Output the [x, y] coordinate of the center of the cell containing the given text.  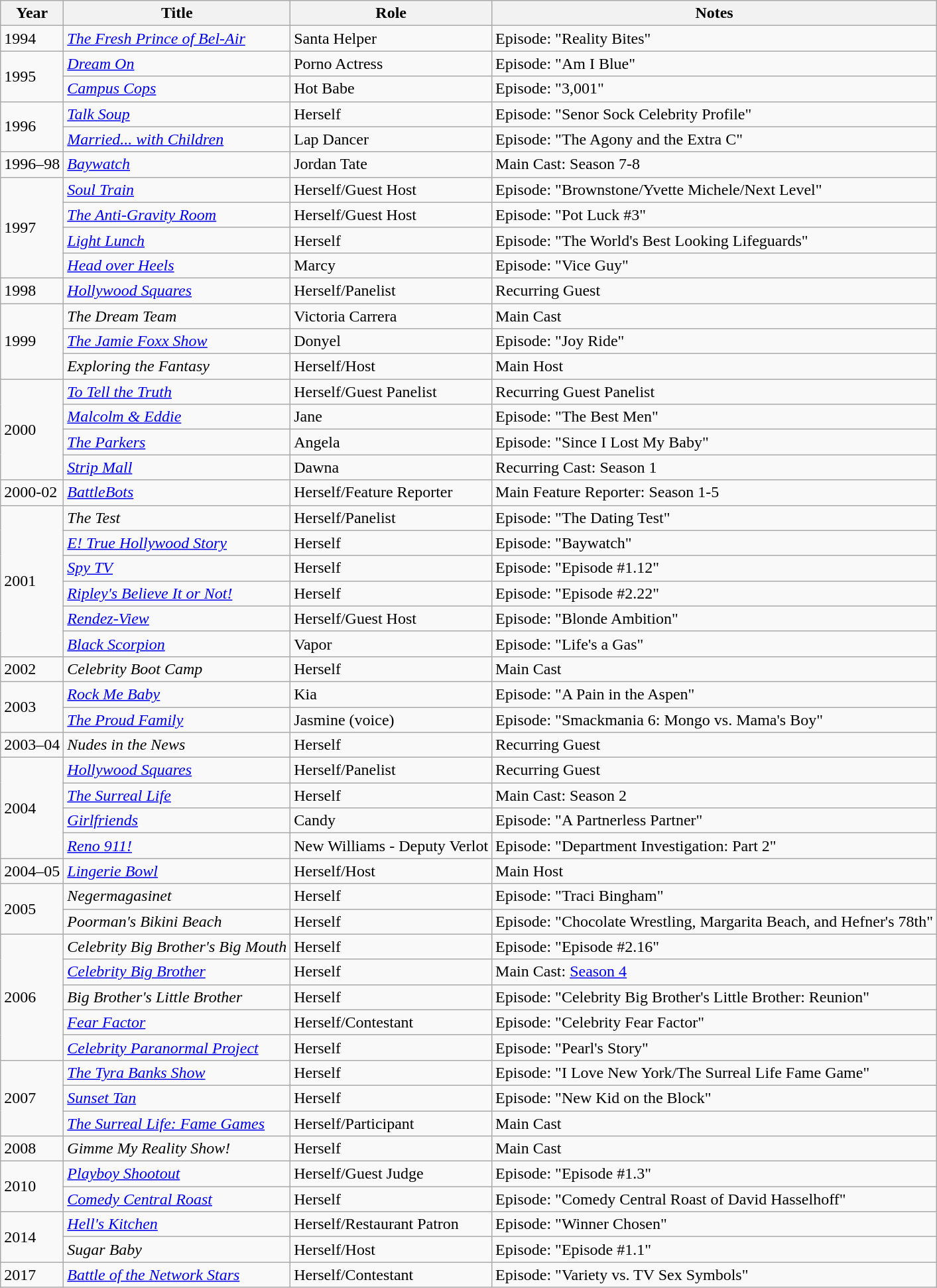
Episode: "Episode #1.1" [715, 1250]
Episode: "Pearl's Story" [715, 1047]
2007 [32, 1098]
Episode: "I Love New York/The Surreal Life Fame Game" [715, 1073]
Herself/Restaurant Patron [391, 1224]
The Proud Family [177, 719]
Dream On [177, 64]
Playboy Shootout [177, 1174]
1998 [32, 290]
Episode: "A Pain in the Aspen" [715, 694]
2008 [32, 1149]
The Fresh Prince of Bel-Air [177, 38]
Dawna [391, 467]
Jane [391, 417]
1996 [32, 127]
Notes [715, 13]
2014 [32, 1237]
Main Feature Reporter: Season 1-5 [715, 493]
Episode: "The Best Men" [715, 417]
2000-02 [32, 493]
Rendez-View [177, 618]
Episode: "Baywatch" [715, 543]
Episode: "Joy Ride" [715, 341]
Hot Babe [391, 89]
Nudes in the News [177, 745]
The Jamie Foxx Show [177, 341]
Main Cast: Season 7-8 [715, 164]
Rock Me Baby [177, 694]
Sugar Baby [177, 1250]
Celebrity Big Brother's Big Mouth [177, 947]
Episode: "Since I Lost My Baby" [715, 442]
2003–04 [32, 745]
Episode: "Brownstone/Yvette Michele/Next Level" [715, 190]
Episode: "The World's Best Looking Lifeguards" [715, 240]
Episode: "3,001" [715, 89]
The Dream Team [177, 316]
Episode: "New Kid on the Block" [715, 1098]
Negermagasinet [177, 896]
Sunset Tan [177, 1098]
Episode: "Episode #2.16" [715, 947]
2004–05 [32, 871]
Kia [391, 694]
Jasmine (voice) [391, 719]
Donyel [391, 341]
Title [177, 13]
Episode: "Vice Guy" [715, 265]
The Test [177, 518]
Porno Actress [391, 64]
1995 [32, 76]
Head over Heels [177, 265]
2004 [32, 808]
Jordan Tate [391, 164]
Episode: "Life's a Gas" [715, 644]
Vapor [391, 644]
2002 [32, 669]
Main Cast: Season 2 [715, 795]
The Parkers [177, 442]
Episode: "Episode #2.22" [715, 593]
Episode: "Department Investigation: Part 2" [715, 846]
Episode: "Episode #1.12" [715, 568]
Recurring Guest Panelist [715, 392]
Episode: "Pot Luck #3" [715, 215]
Lingerie Bowl [177, 871]
Episode: "Celebrity Big Brother's Little Brother: Reunion" [715, 997]
Herself/Participant [391, 1124]
Talk Soup [177, 114]
Episode: "Senor Sock Celebrity Profile" [715, 114]
2010 [32, 1187]
The Surreal Life: Fame Games [177, 1124]
1997 [32, 227]
Santa Helper [391, 38]
Episode: "Chocolate Wrestling, Margarita Beach, and Hefner's 78th" [715, 921]
The Anti-Gravity Room [177, 215]
Soul Train [177, 190]
Year [32, 13]
Episode: "Variety vs. TV Sex Symbols" [715, 1275]
Episode: "A Partnerless Partner" [715, 821]
2006 [32, 997]
Spy TV [177, 568]
Episode: "Celebrity Fear Factor" [715, 1022]
E! True Hollywood Story [177, 543]
Main Cast: Season 4 [715, 972]
2000 [32, 430]
Hell's Kitchen [177, 1224]
Ripley's Believe It or Not! [177, 593]
Role [391, 13]
Married... with Children [177, 139]
Episode: "Winner Chosen" [715, 1224]
Herself/Feature Reporter [391, 493]
1996–98 [32, 164]
The Surreal Life [177, 795]
Episode: "The Agony and the Extra C" [715, 139]
Angela [391, 442]
1994 [32, 38]
Celebrity Big Brother [177, 972]
Malcolm & Eddie [177, 417]
Recurring Cast: Season 1 [715, 467]
Girlfriends [177, 821]
Strip Mall [177, 467]
Episode: "Am I Blue" [715, 64]
Episode: "Episode #1.3" [715, 1174]
Victoria Carrera [391, 316]
To Tell the Truth [177, 392]
Episode: "Traci Bingham" [715, 896]
Reno 911! [177, 846]
Big Brother's Little Brother [177, 997]
Herself/Guest Judge [391, 1174]
Episode: "Smackmania 6: Mongo vs. Mama's Boy" [715, 719]
BattleBots [177, 493]
Episode: "Blonde Ambition" [715, 618]
2017 [32, 1275]
Episode: "Reality Bites" [715, 38]
Light Lunch [177, 240]
Episode: "Comedy Central Roast of David Hasselhoff" [715, 1199]
2005 [32, 909]
Baywatch [177, 164]
New Williams - Deputy Verlot [391, 846]
Candy [391, 821]
Gimme My Reality Show! [177, 1149]
Campus Cops [177, 89]
Episode: "The Dating Test" [715, 518]
The Tyra Banks Show [177, 1073]
1999 [32, 341]
Black Scorpion [177, 644]
2003 [32, 707]
Battle of the Network Stars [177, 1275]
Comedy Central Roast [177, 1199]
Poorman's Bikini Beach [177, 921]
Celebrity Boot Camp [177, 669]
Marcy [391, 265]
Lap Dancer [391, 139]
Fear Factor [177, 1022]
Exploring the Fantasy [177, 367]
Celebrity Paranormal Project [177, 1047]
Herself/Guest Panelist [391, 392]
2001 [32, 581]
